Detect which cell encompasses the target text, then output its [X, Y] center coordinate. 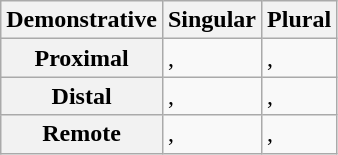
Remote [82, 134]
Plural [300, 20]
Distal [82, 96]
Singular [212, 20]
Demonstrative [82, 20]
Proximal [82, 58]
